Locate the cell with the specified text and output its (X, Y) center coordinate. 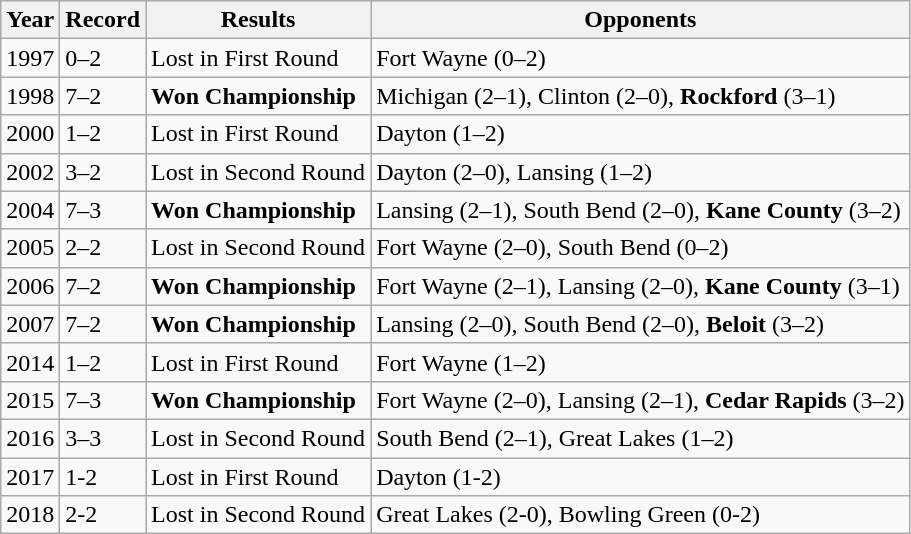
Dayton (1-2) (641, 477)
2002 (30, 172)
2016 (30, 438)
Lansing (2–1), South Bend (2–0), Kane County (3–2) (641, 210)
1-2 (103, 477)
0–2 (103, 58)
Year (30, 20)
2014 (30, 362)
1997 (30, 58)
Dayton (2–0), Lansing (1–2) (641, 172)
2–2 (103, 248)
Opponents (641, 20)
2015 (30, 400)
Fort Wayne (1–2) (641, 362)
Fort Wayne (0–2) (641, 58)
2000 (30, 134)
2-2 (103, 515)
2017 (30, 477)
Lansing (2–0), South Bend (2–0), Beloit (3–2) (641, 324)
2005 (30, 248)
3–3 (103, 438)
2006 (30, 286)
Record (103, 20)
2018 (30, 515)
South Bend (2–1), Great Lakes (1–2) (641, 438)
2007 (30, 324)
Fort Wayne (2–1), Lansing (2–0), Kane County (3–1) (641, 286)
Michigan (2–1), Clinton (2–0), Rockford (3–1) (641, 96)
Dayton (1–2) (641, 134)
2004 (30, 210)
3–2 (103, 172)
1998 (30, 96)
Fort Wayne (2–0), Lansing (2–1), Cedar Rapids (3–2) (641, 400)
Great Lakes (2-0), Bowling Green (0-2) (641, 515)
Fort Wayne (2–0), South Bend (0–2) (641, 248)
Results (258, 20)
